For the text-containing cell, return its midpoint in [x, y] coordinate format. 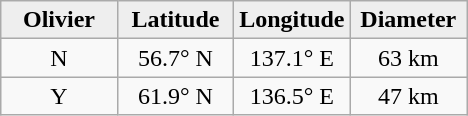
Diameter [408, 20]
Olivier [59, 20]
63 km [408, 58]
N [59, 58]
47 km [408, 96]
56.7° N [175, 58]
Y [59, 96]
137.1° E [292, 58]
Latitude [175, 20]
61.9° N [175, 96]
Longitude [292, 20]
136.5° E [292, 96]
